Identify which cell holds the provided text, then report its [X, Y] central coordinate. 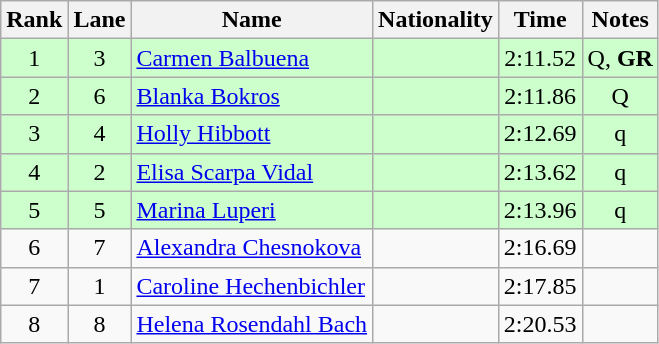
2:11.52 [540, 58]
2:13.62 [540, 172]
Holly Hibbott [252, 134]
2:20.53 [540, 324]
Blanka Bokros [252, 96]
2:11.86 [540, 96]
Lane [100, 20]
2:13.96 [540, 210]
2:16.69 [540, 248]
2:17.85 [540, 286]
Caroline Hechenbichler [252, 286]
Q, GR [620, 58]
Notes [620, 20]
Time [540, 20]
Marina Luperi [252, 210]
Alexandra Chesnokova [252, 248]
Helena Rosendahl Bach [252, 324]
Q [620, 96]
Rank [34, 20]
Carmen Balbuena [252, 58]
Name [252, 20]
2:12.69 [540, 134]
Elisa Scarpa Vidal [252, 172]
Nationality [436, 20]
